Locate the cell with the specified text and output its (X, Y) center coordinate. 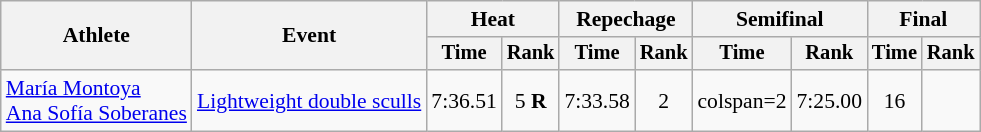
2 (664, 100)
colspan=2 (742, 100)
5 R (531, 100)
Heat (492, 19)
Final (923, 19)
7:25.00 (830, 100)
16 (894, 100)
7:36.51 (464, 100)
Athlete (96, 36)
Lightweight double sculls (309, 100)
Repechage (626, 19)
7:33.58 (596, 100)
María MontoyaAna Sofía Soberanes (96, 100)
Event (309, 36)
Semifinal (780, 19)
